Scan for the cell matching the given text and deliver its (x, y) coordinate at center. 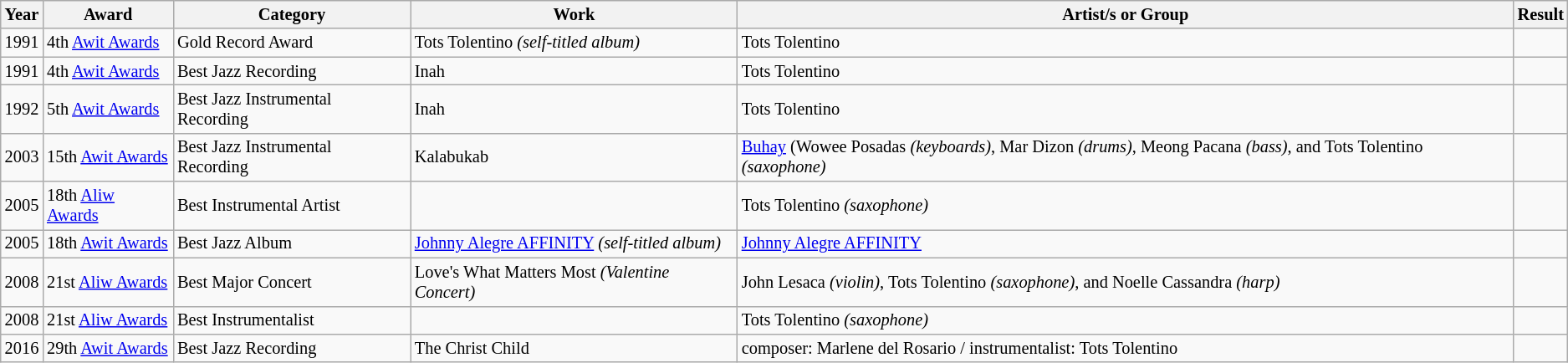
Artist/s or Group (1126, 14)
Johnny Alegre AFFINITY (self-titled album) (574, 243)
18th Aliw Awards (108, 206)
Result (1540, 14)
composer: Marlene del Rosario / instrumentalist: Tots Tolentino (1126, 348)
John Lesaca (violin), Tots Tolentino (saxophone), and Noelle Cassandra (harp) (1126, 282)
Best Instrumental Artist (292, 206)
Love's What Matters Most (Valentine Concert) (574, 282)
Kalabukab (574, 157)
Buhay (Wowee Posadas (keyboards), Mar Dizon (drums), Meong Pacana (bass), and Tots Tolentino (saxophone) (1126, 157)
Best Jazz Album (292, 243)
Gold Record Award (292, 43)
Work (574, 14)
The Christ Child (574, 348)
Year (22, 14)
Category (292, 14)
2016 (22, 348)
2003 (22, 157)
Best Major Concert (292, 282)
Tots Tolentino (self-titled album) (574, 43)
Best Instrumentalist (292, 320)
5th Awit Awards (108, 109)
Johnny Alegre AFFINITY (1126, 243)
18th Awit Awards (108, 243)
15th Awit Awards (108, 157)
Award (108, 14)
1992 (22, 109)
29th Awit Awards (108, 348)
